Locate the cell with the specified text and output its [x, y] center coordinate. 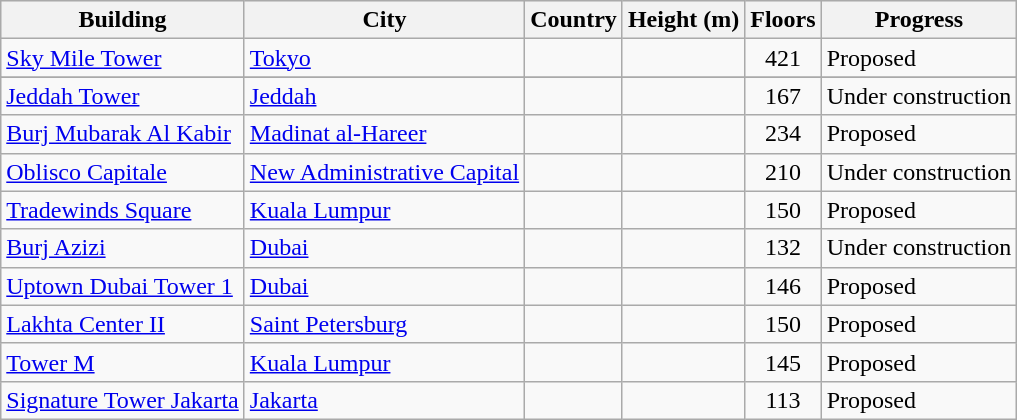
Uptown Dubai Tower 1 [123, 286]
Building [123, 20]
New Administrative Capital [384, 172]
Country [574, 20]
Signature Tower Jakarta [123, 400]
Sky Mile Tower [123, 58]
421 [783, 58]
132 [783, 248]
Madinat al-Hareer [384, 134]
Saint Petersburg [384, 324]
167 [783, 96]
Tower M [123, 362]
113 [783, 400]
Burj Mubarak Al Kabir [123, 134]
146 [783, 286]
145 [783, 362]
234 [783, 134]
Height (m) [683, 20]
Tradewinds Square [123, 210]
Jeddah [384, 96]
Burj Azizi [123, 248]
Tokyo [384, 58]
Lakhta Center II [123, 324]
Oblisco Capitale [123, 172]
Jeddah Tower [123, 96]
210 [783, 172]
Jakarta [384, 400]
Floors [783, 20]
Progress [919, 20]
City [384, 20]
